Provide the (x, y) coordinate of the cell's center where the given text is located.  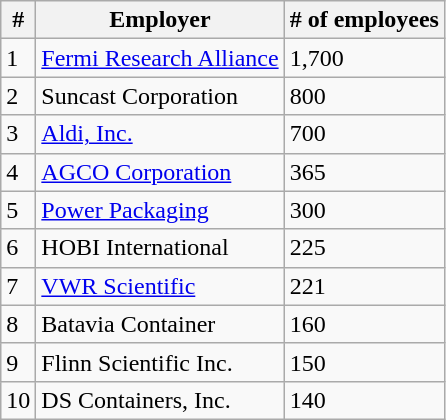
800 (364, 96)
150 (364, 362)
6 (18, 248)
Fermi Research Alliance (160, 58)
Power Packaging (160, 210)
Employer (160, 20)
# of employees (364, 20)
9 (18, 362)
160 (364, 324)
4 (18, 172)
700 (364, 134)
Aldi, Inc. (160, 134)
# (18, 20)
Flinn Scientific Inc. (160, 362)
10 (18, 400)
8 (18, 324)
2 (18, 96)
365 (364, 172)
140 (364, 400)
5 (18, 210)
3 (18, 134)
Batavia Container (160, 324)
225 (364, 248)
221 (364, 286)
HOBI International (160, 248)
7 (18, 286)
1,700 (364, 58)
Suncast Corporation (160, 96)
300 (364, 210)
VWR Scientific (160, 286)
AGCO Corporation (160, 172)
1 (18, 58)
DS Containers, Inc. (160, 400)
